Detect which cell encompasses the target text, then output its (X, Y) center coordinate. 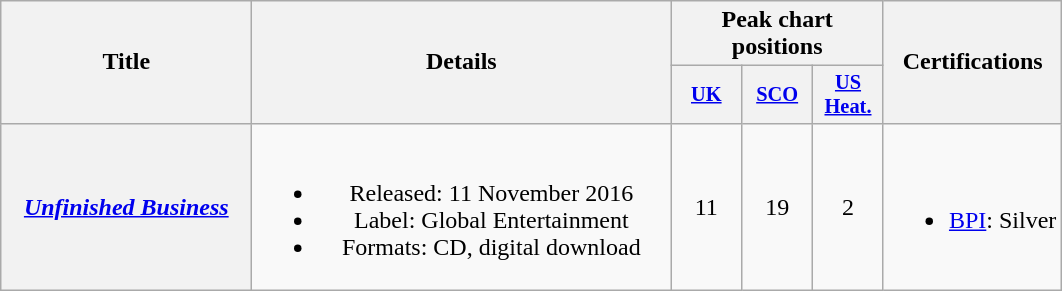
2 (848, 206)
Details (462, 62)
SCO (778, 95)
UK (706, 95)
BPI: Silver (972, 206)
Certifications (972, 62)
Released: 11 November 2016Label: Global EntertainmentFormats: CD, digital download (462, 206)
Unfinished Business (126, 206)
US Heat. (848, 95)
19 (778, 206)
Title (126, 62)
Peak chart positions (778, 34)
11 (706, 206)
